Return (X, Y) of the center of cell containing provided text 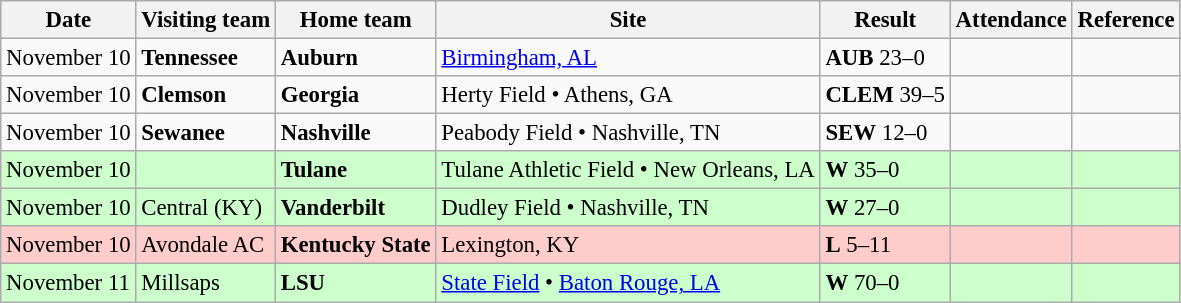
Reference (1126, 20)
Tennessee (206, 58)
Avondale AC (206, 245)
Georgia (356, 95)
Birmingham, AL (628, 58)
W 70–0 (885, 283)
Visiting team (206, 20)
Result (885, 20)
Tulane Athletic Field • New Orleans, LA (628, 170)
Site (628, 20)
Nashville (356, 133)
Millsaps (206, 283)
Central (KY) (206, 208)
SEW 12–0 (885, 133)
Sewanee (206, 133)
Home team (356, 20)
Tulane (356, 170)
L 5–11 (885, 245)
Date (68, 20)
Auburn (356, 58)
Clemson (206, 95)
AUB 23–0 (885, 58)
LSU (356, 283)
November 11 (68, 283)
State Field • Baton Rouge, LA (628, 283)
Vanderbilt (356, 208)
CLEM 39–5 (885, 95)
W 27–0 (885, 208)
W 35–0 (885, 170)
Peabody Field • Nashville, TN (628, 133)
Lexington, KY (628, 245)
Dudley Field • Nashville, TN (628, 208)
Kentucky State (356, 245)
Herty Field • Athens, GA (628, 95)
Attendance (1011, 20)
